Find where the given text appears and provide that cell's center as (x, y) coordinate. 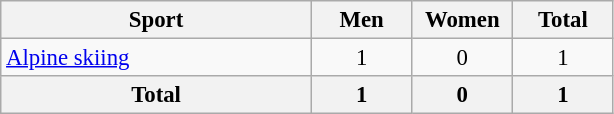
Women (462, 20)
Sport (156, 20)
Men (362, 20)
Alpine skiing (156, 58)
